Determine the (X, Y) coordinate at the center of the cell enclosing the given text.  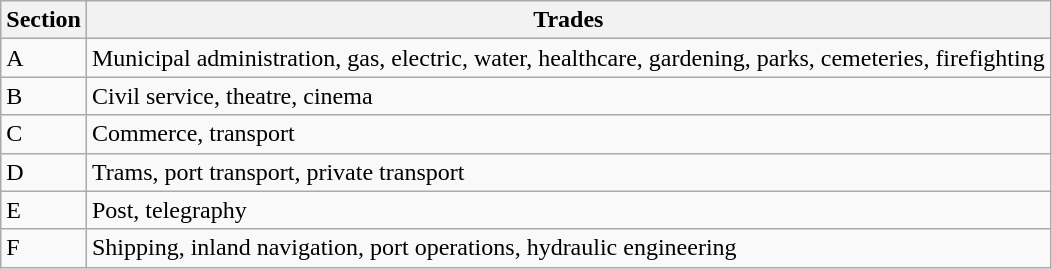
C (44, 134)
D (44, 172)
Municipal administration, gas, electric, water, healthcare, gardening, parks, cemeteries, firefighting (568, 58)
Trams, port transport, private transport (568, 172)
Post, telegraphy (568, 210)
B (44, 96)
Commerce, transport (568, 134)
Section (44, 20)
E (44, 210)
Trades (568, 20)
F (44, 248)
Civil service, theatre, cinema (568, 96)
A (44, 58)
Shipping, inland navigation, port operations, hydraulic engineering (568, 248)
